Identify which cell holds the provided text, then report its (X, Y) central coordinate. 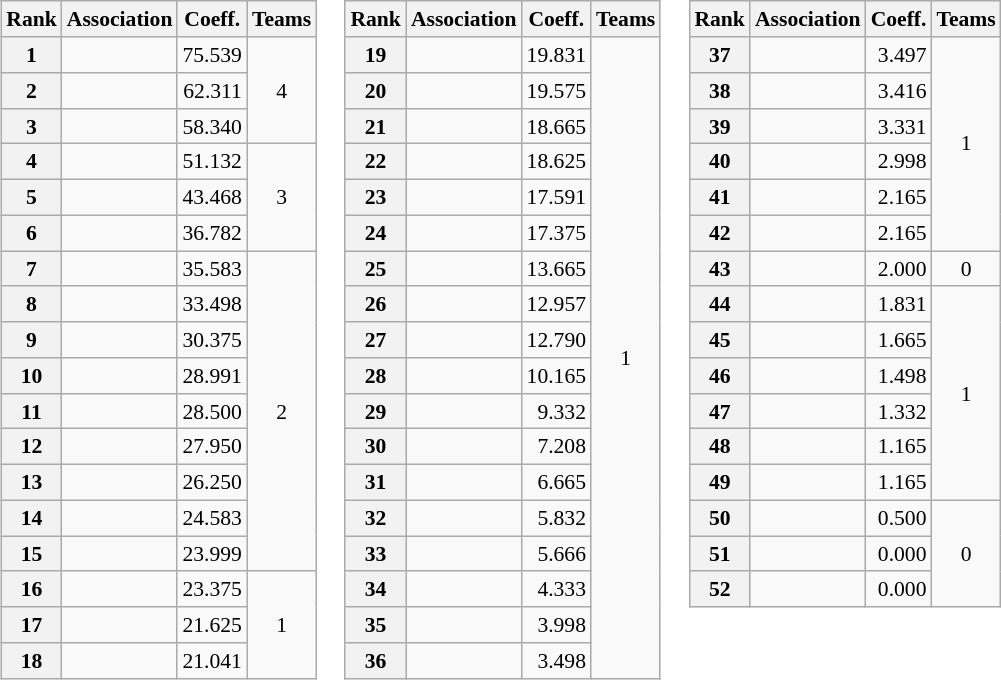
13 (32, 482)
5.666 (556, 554)
9.332 (556, 411)
24.583 (212, 518)
18 (32, 661)
75.539 (212, 55)
35 (376, 625)
5 (32, 197)
11 (32, 411)
4.333 (556, 589)
36.782 (212, 233)
25 (376, 269)
5.832 (556, 518)
62.311 (212, 91)
40 (720, 162)
15 (32, 554)
33.498 (212, 304)
2.998 (899, 162)
23.375 (212, 589)
1.498 (899, 376)
7.208 (556, 447)
18.625 (556, 162)
27.950 (212, 447)
3.498 (556, 661)
34 (376, 589)
9 (32, 340)
58.340 (212, 126)
22 (376, 162)
28.991 (212, 376)
21 (376, 126)
3.331 (899, 126)
6.665 (556, 482)
3.416 (899, 91)
33 (376, 554)
35.583 (212, 269)
29 (376, 411)
1.831 (899, 304)
23.999 (212, 554)
41 (720, 197)
45 (720, 340)
12.957 (556, 304)
38 (720, 91)
47 (720, 411)
48 (720, 447)
30 (376, 447)
1.665 (899, 340)
23 (376, 197)
13.665 (556, 269)
31 (376, 482)
51.132 (212, 162)
36 (376, 661)
14 (32, 518)
19.575 (556, 91)
16 (32, 589)
8 (32, 304)
43.468 (212, 197)
3.998 (556, 625)
21.625 (212, 625)
17.591 (556, 197)
1.332 (899, 411)
30.375 (212, 340)
7 (32, 269)
28 (376, 376)
19 (376, 55)
12.790 (556, 340)
2.000 (899, 269)
3.497 (899, 55)
10 (32, 376)
27 (376, 340)
0.500 (899, 518)
32 (376, 518)
17.375 (556, 233)
46 (720, 376)
39 (720, 126)
50 (720, 518)
24 (376, 233)
26 (376, 304)
28.500 (212, 411)
49 (720, 482)
42 (720, 233)
18.665 (556, 126)
44 (720, 304)
52 (720, 589)
19.831 (556, 55)
10.165 (556, 376)
17 (32, 625)
26.250 (212, 482)
21.041 (212, 661)
6 (32, 233)
37 (720, 55)
12 (32, 447)
51 (720, 554)
20 (376, 91)
43 (720, 269)
